Find where the given text appears and provide that cell's center as [X, Y] coordinate. 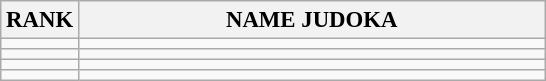
NAME JUDOKA [312, 20]
RANK [40, 20]
